Determine the [x, y] coordinate at the center of the cell enclosing the given text.  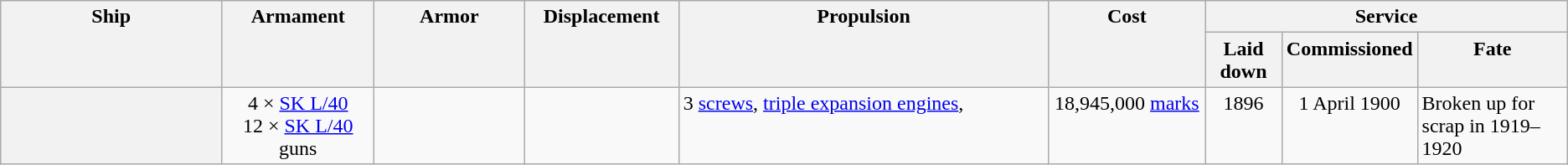
Cost [1127, 44]
Fate [1493, 60]
Displacement [601, 44]
1 April 1900 [1349, 126]
Armor [449, 44]
1896 [1244, 126]
Broken up for scrap in 1919–1920 [1493, 126]
Propulsion [864, 44]
Armament [298, 44]
3 screws, triple expansion engines, [864, 126]
Ship [111, 44]
Service [1386, 17]
18,945,000 marks [1127, 126]
4 × SK L/40 12 × SK L/40 guns [298, 126]
Commissioned [1349, 60]
Laid down [1244, 60]
